Output the (x, y) coordinate of the center of the cell containing the given text.  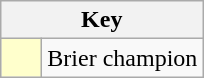
Key (102, 20)
Brier champion (122, 58)
